Return (x, y) of the center of cell containing provided text 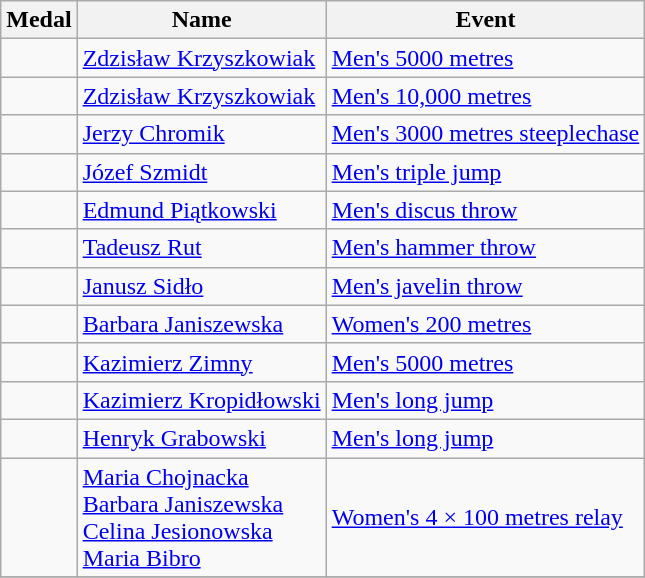
Women's 200 metres (486, 324)
Men's triple jump (486, 172)
Edmund Piątkowski (202, 210)
Event (486, 20)
Men's javelin throw (486, 286)
Kazimierz Zimny (202, 362)
Men's 10,000 metres (486, 96)
Men's 3000 metres steeplechase (486, 134)
Janusz Sidło (202, 286)
Men's discus throw (486, 210)
Medal (39, 20)
Tadeusz Rut (202, 248)
Jerzy Chromik (202, 134)
Józef Szmidt (202, 172)
Barbara Janiszewska (202, 324)
Name (202, 20)
Kazimierz Kropidłowski (202, 400)
Maria ChojnackaBarbara JaniszewskaCelina JesionowskaMaria Bibro (202, 518)
Women's 4 × 100 metres relay (486, 518)
Henryk Grabowski (202, 438)
Men's hammer throw (486, 248)
